Search for the cell housing the specified text and yield its [x, y] center coordinate. 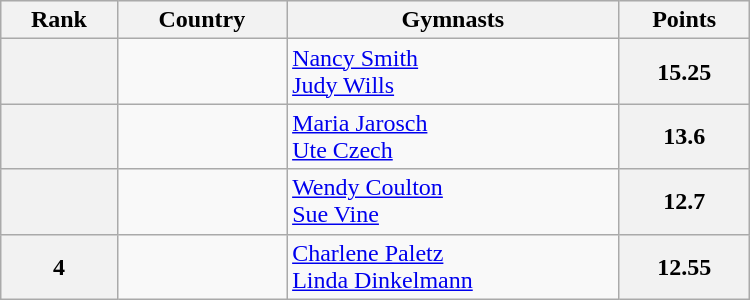
Gymnasts [453, 20]
Nancy Smith Judy Wills [453, 72]
Maria Jarosch Ute Czech [453, 136]
Points [684, 20]
Country [202, 20]
4 [59, 266]
Wendy Coulton Sue Vine [453, 202]
15.25 [684, 72]
13.6 [684, 136]
Charlene Paletz Linda Dinkelmann [453, 266]
12.55 [684, 266]
12.7 [684, 202]
Rank [59, 20]
